Extract the (X, Y) coordinate from the center of the cell holding the provided text.  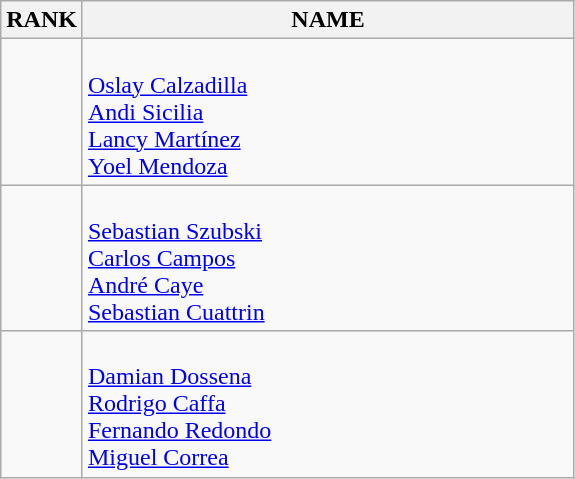
NAME (328, 20)
Damian DossenaRodrigo CaffaFernando RedondoMiguel Correa (328, 404)
Sebastian SzubskiCarlos CamposAndré CayeSebastian Cuattrin (328, 258)
Oslay CalzadillaAndi SiciliaLancy MartínezYoel Mendoza (328, 112)
RANK (42, 20)
